Detect which cell encompasses the target text, then output its [x, y] center coordinate. 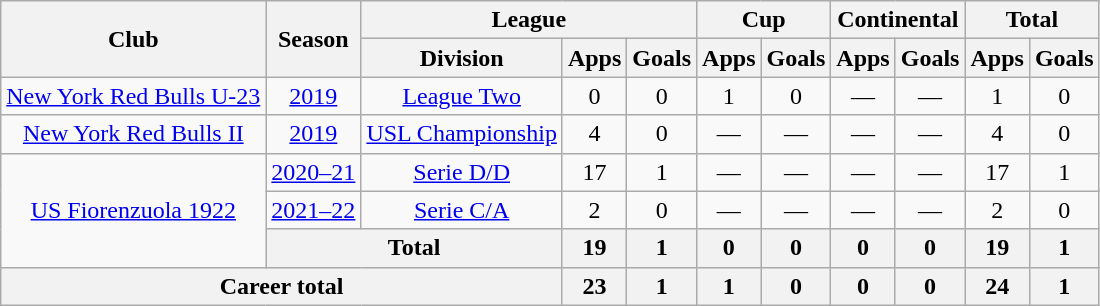
New York Red Bulls U-23 [134, 96]
Club [134, 39]
Serie C/A [462, 210]
New York Red Bulls II [134, 134]
Continental [898, 20]
USL Championship [462, 134]
Serie D/D [462, 172]
US Fiorenzuola 1922 [134, 210]
24 [997, 286]
Career total [282, 286]
League Two [462, 96]
Cup [764, 20]
League [529, 20]
2021–22 [314, 210]
2020–21 [314, 172]
Season [314, 39]
Division [462, 58]
23 [594, 286]
